Scan for the cell matching the given text and deliver its (x, y) coordinate at center. 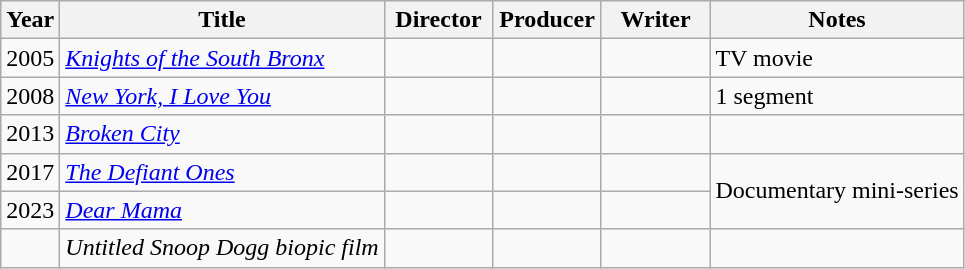
2017 (30, 172)
Knights of the South Bronx (222, 58)
Untitled Snoop Dogg biopic film (222, 248)
Dear Mama (222, 210)
2013 (30, 134)
Writer (656, 20)
2008 (30, 96)
New York, I Love You (222, 96)
2023 (30, 210)
The Defiant Ones (222, 172)
Title (222, 20)
Director (438, 20)
Producer (548, 20)
Broken City (222, 134)
TV movie (837, 58)
Year (30, 20)
Notes (837, 20)
2005 (30, 58)
Documentary mini-series (837, 191)
1 segment (837, 96)
